Locate the cell with the specified text and output its [x, y] center coordinate. 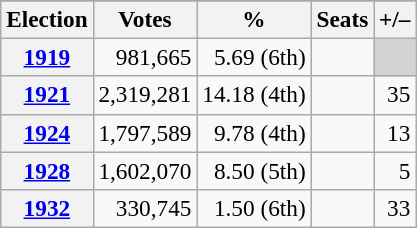
1,602,070 [145, 170]
1,797,589 [145, 133]
2,319,281 [145, 95]
1924 [47, 133]
981,665 [145, 57]
1921 [47, 95]
1932 [47, 208]
5 [395, 170]
Election [47, 19]
9.78 (4th) [254, 133]
13 [395, 133]
33 [395, 208]
1.50 (6th) [254, 208]
5.69 (6th) [254, 57]
330,745 [145, 208]
+/– [395, 19]
% [254, 19]
1919 [47, 57]
35 [395, 95]
8.50 (5th) [254, 170]
Votes [145, 19]
1928 [47, 170]
14.18 (4th) [254, 95]
Seats [342, 19]
